Find where the given text appears and provide that cell's center as (X, Y) coordinate. 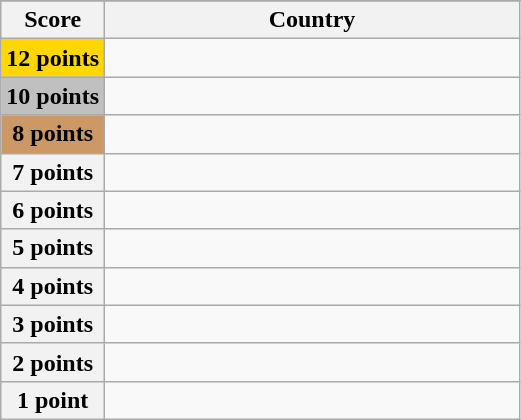
8 points (53, 134)
10 points (53, 96)
7 points (53, 172)
1 point (53, 400)
Score (53, 20)
Country (312, 20)
12 points (53, 58)
4 points (53, 286)
5 points (53, 248)
2 points (53, 362)
3 points (53, 324)
6 points (53, 210)
